Determine the (X, Y) coordinate at the center of the cell enclosing the given text.  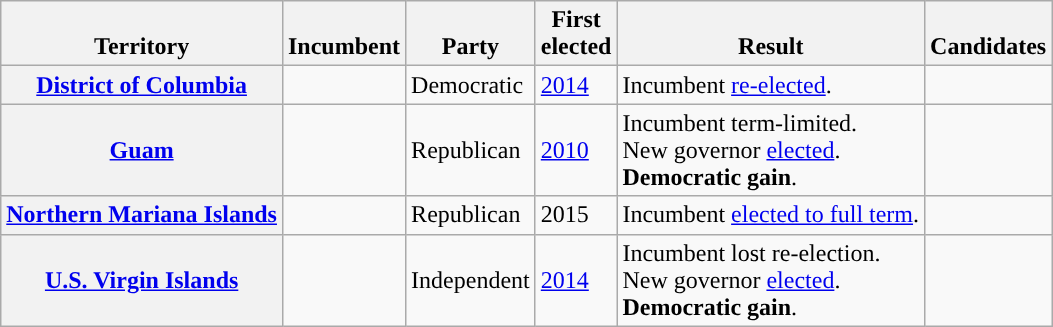
2015 (576, 215)
Guam (142, 150)
Candidates (988, 34)
Territory (142, 34)
Incumbent elected to full term. (771, 215)
Incumbent lost re-election.New governor elected.Democratic gain. (771, 280)
Firstelected (576, 34)
Incumbent (344, 34)
Incumbent term-limited.New governor elected.Democratic gain. (771, 150)
Democratic (471, 85)
2010 (576, 150)
Independent (471, 280)
Result (771, 34)
U.S. Virgin Islands (142, 280)
Northern Mariana Islands (142, 215)
District of Columbia (142, 85)
Party (471, 34)
Incumbent re-elected. (771, 85)
